From the cell containing the given text, extract its center point as (X, Y) coordinate. 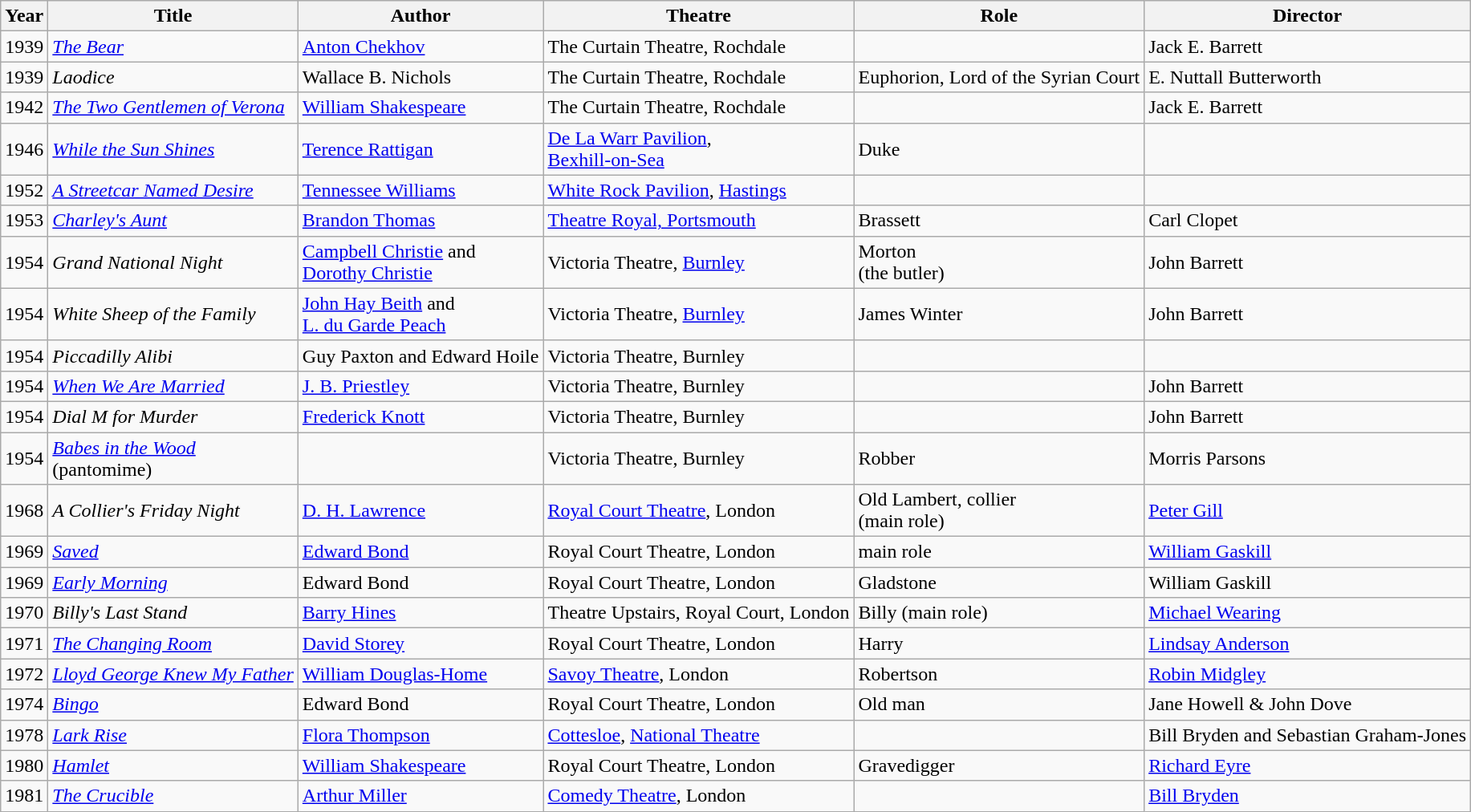
Grand National Night (173, 262)
Jane Howell & John Dove (1308, 704)
When We Are Married (173, 386)
Brandon Thomas (421, 221)
David Storey (421, 644)
Cottesloe, National Theatre (698, 735)
Director (1308, 16)
1978 (24, 735)
1942 (24, 108)
1974 (24, 704)
Bill Bryden and Sebastian Graham-Jones (1308, 735)
William Douglas-Home (421, 674)
Anton Chekhov (421, 47)
1980 (24, 765)
Author (421, 16)
James Winter (999, 315)
Comedy Theatre, London (698, 796)
1952 (24, 190)
Piccadilly Alibi (173, 355)
1968 (24, 510)
White Rock Pavilion, Hastings (698, 190)
1972 (24, 674)
Brassett (999, 221)
A Collier's Friday Night (173, 510)
Arthur Miller (421, 796)
Campbell Christie andDorothy Christie (421, 262)
Michael Wearing (1308, 613)
E. Nuttall Butterworth (1308, 77)
Morris Parsons (1308, 457)
Hamlet (173, 765)
Barry Hines (421, 613)
1970 (24, 613)
Lark Rise (173, 735)
Savoy Theatre, London (698, 674)
Harry (999, 644)
Billy's Last Stand (173, 613)
Title (173, 16)
Robin Midgley (1308, 674)
While the Sun Shines (173, 149)
1981 (24, 796)
main role (999, 552)
Theatre (698, 16)
The Crucible (173, 796)
Peter Gill (1308, 510)
Lloyd George Knew My Father (173, 674)
Bill Bryden (1308, 796)
1971 (24, 644)
Guy Paxton and Edward Hoile (421, 355)
De La Warr Pavilion,Bexhill-on-Sea (698, 149)
Morton(the butler) (999, 262)
Old man (999, 704)
Theatre Upstairs, Royal Court, London (698, 613)
Early Morning (173, 583)
Gravedigger (999, 765)
Carl Clopet (1308, 221)
The Bear (173, 47)
The Two Gentlemen of Verona (173, 108)
Euphorion, Lord of the Syrian Court (999, 77)
Wallace B. Nichols (421, 77)
Old Lambert, collier(main role) (999, 510)
D. H. Lawrence (421, 510)
Babes in the Wood(pantomime) (173, 457)
Frederick Knott (421, 416)
Year (24, 16)
Dial M for Murder (173, 416)
Billy (main role) (999, 613)
Gladstone (999, 583)
White Sheep of the Family (173, 315)
Lindsay Anderson (1308, 644)
Duke (999, 149)
The Changing Room (173, 644)
Robertson (999, 674)
Richard Eyre (1308, 765)
1946 (24, 149)
Laodice (173, 77)
A Streetcar Named Desire (173, 190)
Role (999, 16)
John Hay Beith and L. du Garde Peach (421, 315)
Charley's Aunt (173, 221)
Terence Rattigan (421, 149)
Theatre Royal, Portsmouth (698, 221)
Bingo (173, 704)
1953 (24, 221)
Saved (173, 552)
J. B. Priestley (421, 386)
Robber (999, 457)
Tennessee Williams (421, 190)
Flora Thompson (421, 735)
